Pinpoint the cell where the given text exists, returning its (x, y) midpoint coordinate. 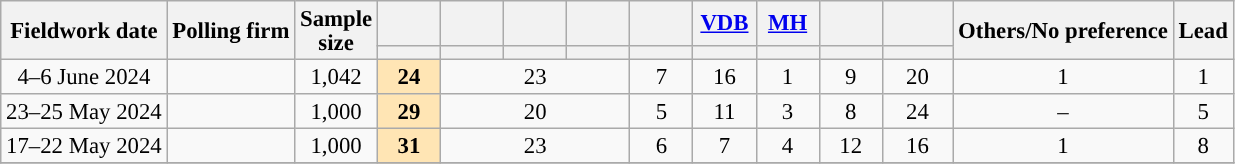
4 (788, 146)
23–25 May 2024 (84, 112)
29 (408, 112)
– (1063, 112)
Others/No preference (1063, 30)
Fieldwork date (84, 30)
4–6 June 2024 (84, 78)
3 (788, 112)
Polling firm (231, 30)
31 (408, 146)
17–22 May 2024 (84, 146)
12 (850, 146)
MH (788, 24)
11 (724, 112)
Samplesize (336, 30)
Lead (1203, 30)
1,042 (336, 78)
6 (662, 146)
9 (850, 78)
VDB (724, 24)
